Pinpoint the cell where the given text exists, returning its [x, y] midpoint coordinate. 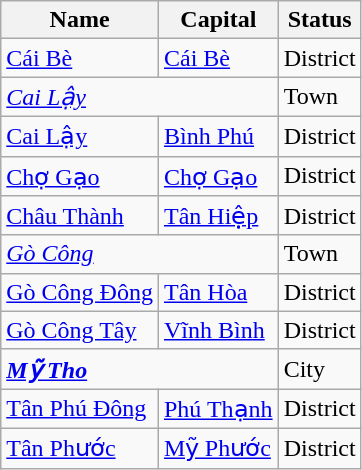
Capital [218, 20]
City [320, 369]
Phú Thạnh [218, 409]
Vĩnh Bình [218, 330]
Mỹ Phước [218, 448]
Gò Công [140, 254]
Tân Phước [80, 448]
Châu Thành [80, 216]
Tân Hòa [218, 292]
Name [80, 20]
Status [320, 20]
Tân Hiệp [218, 216]
Bình Phú [218, 136]
Tân Phú Đông [80, 409]
Mỹ Tho [140, 369]
Gò Công Đông [80, 292]
Gò Công Tây [80, 330]
